Scan for the cell matching the given text and deliver its (X, Y) coordinate at center. 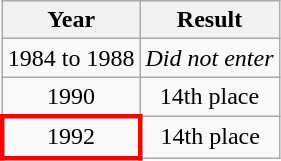
Result (210, 20)
1992 (71, 136)
Did not enter (210, 58)
1990 (71, 97)
Year (71, 20)
1984 to 1988 (71, 58)
